Identify which cell holds the provided text, then report its (X, Y) central coordinate. 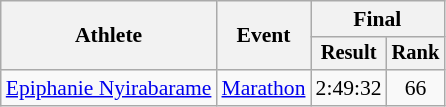
2:49:32 (349, 88)
Rank (416, 54)
Final (378, 19)
Marathon (263, 88)
Epiphanie Nyirabarame (109, 88)
Athlete (109, 36)
Event (263, 36)
Result (349, 54)
66 (416, 88)
